Identify which cell holds the provided text, then report its (x, y) central coordinate. 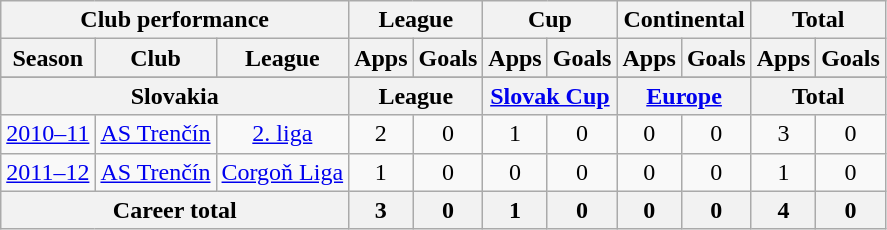
2. liga (282, 134)
Club performance (175, 20)
Slovakia (175, 96)
Europe (684, 96)
2 (381, 134)
Season (48, 58)
4 (783, 210)
Corgoň Liga (282, 172)
Cup (550, 20)
Continental (684, 20)
2010–11 (48, 134)
Slovak Cup (550, 96)
Club (156, 58)
Career total (175, 210)
2011–12 (48, 172)
